Locate the cell with the specified text and output its (x, y) center coordinate. 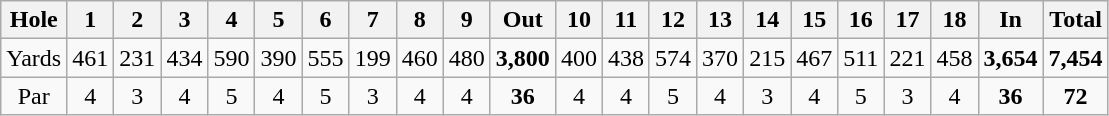
Yards (34, 58)
2 (138, 20)
370 (720, 58)
400 (578, 58)
1 (90, 20)
72 (1076, 96)
Out (522, 20)
Total (1076, 20)
461 (90, 58)
511 (861, 58)
7,454 (1076, 58)
460 (420, 58)
16 (861, 20)
574 (672, 58)
10 (578, 20)
215 (768, 58)
Par (34, 96)
221 (908, 58)
14 (768, 20)
11 (626, 20)
13 (720, 20)
555 (326, 58)
6 (326, 20)
467 (814, 58)
12 (672, 20)
458 (954, 58)
Hole (34, 20)
9 (466, 20)
3,800 (522, 58)
8 (420, 20)
480 (466, 58)
7 (372, 20)
199 (372, 58)
590 (232, 58)
17 (908, 20)
In (1010, 20)
434 (184, 58)
390 (278, 58)
231 (138, 58)
438 (626, 58)
3,654 (1010, 58)
18 (954, 20)
15 (814, 20)
